Find where the given text appears and provide that cell's center as [X, Y] coordinate. 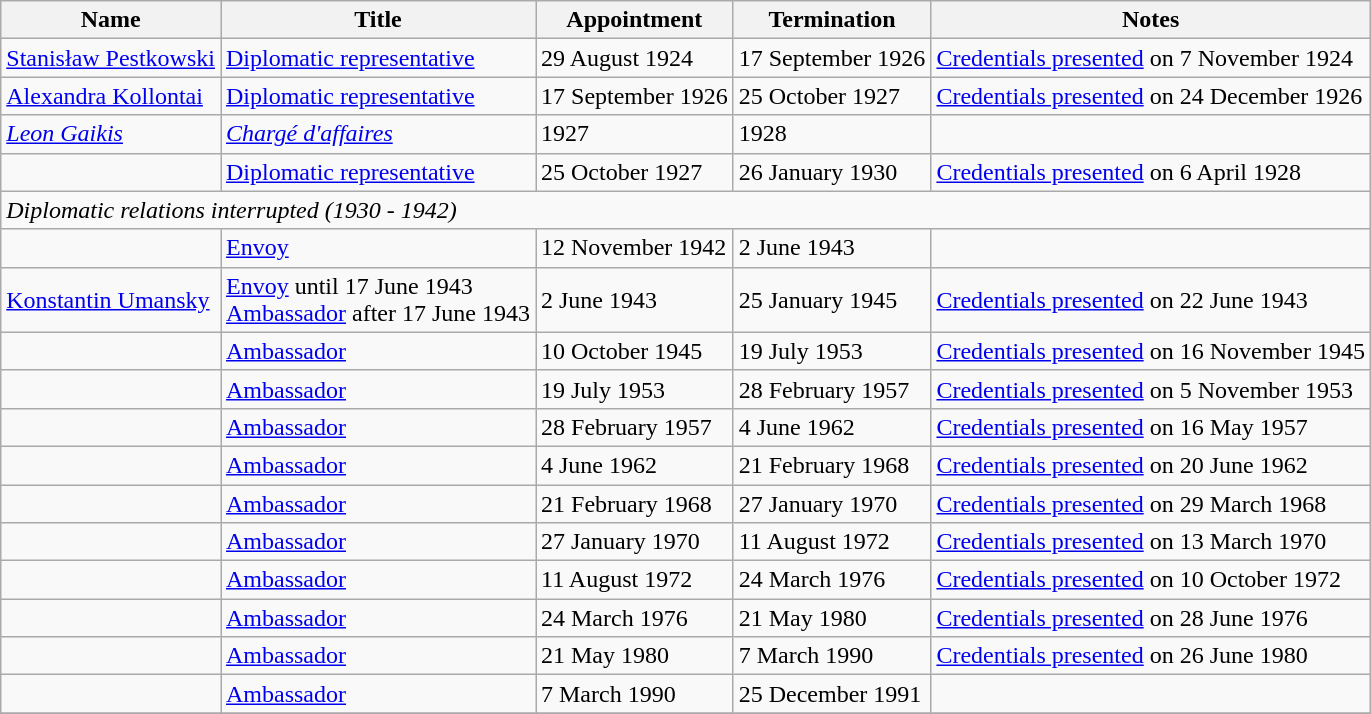
Credentials presented on 26 June 1980 [1151, 656]
Diplomatic relations interrupted (1930 - 1942) [686, 210]
1927 [635, 134]
29 August 1924 [635, 58]
1928 [832, 134]
Credentials presented on 22 June 1943 [1151, 300]
Notes [1151, 20]
Alexandra Kollontai [111, 96]
Title [378, 20]
Stanisław Pestkowski [111, 58]
Credentials presented on 7 November 1924 [1151, 58]
Leon Gaikis [111, 134]
25 January 1945 [832, 300]
25 December 1991 [832, 694]
Credentials presented on 28 June 1976 [1151, 618]
12 November 1942 [635, 248]
Chargé d'affaires [378, 134]
10 October 1945 [635, 351]
Credentials presented on 16 November 1945 [1151, 351]
Credentials presented on 16 May 1957 [1151, 427]
Credentials presented on 24 December 1926 [1151, 96]
Konstantin Umansky [111, 300]
Termination [832, 20]
Envoy until 17 June 1943Ambassador after 17 June 1943 [378, 300]
Credentials presented on 13 March 1970 [1151, 542]
Credentials presented on 10 October 1972 [1151, 580]
Name [111, 20]
Credentials presented on 6 April 1928 [1151, 172]
Credentials presented on 29 March 1968 [1151, 503]
Appointment [635, 20]
Envoy [378, 248]
Credentials presented on 5 November 1953 [1151, 389]
Credentials presented on 20 June 1962 [1151, 465]
26 January 1930 [832, 172]
